Locate the cell with the specified text and output its (X, Y) center coordinate. 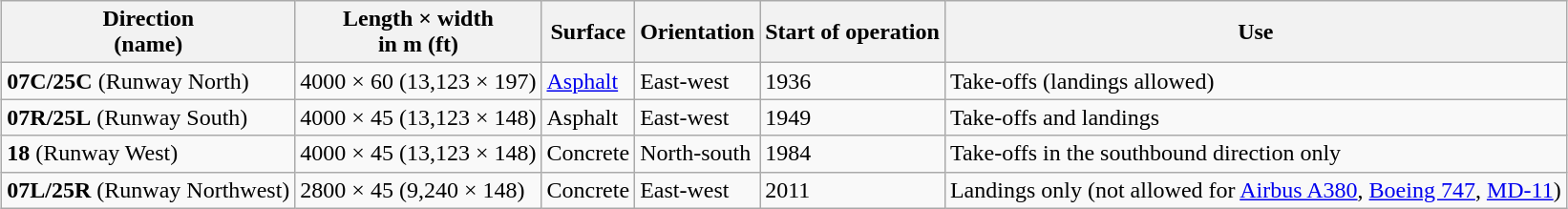
North-south (697, 154)
07C/25C (Runway North) (149, 81)
2800 × 45 (9,240 × 148) (418, 190)
Start of operation (853, 32)
2011 (853, 190)
1949 (853, 117)
07R/25L (Runway South) (149, 117)
Take-offs and landings (1255, 117)
4000 × 60 (13,123 × 197) (418, 81)
Use (1255, 32)
Surface (588, 32)
1984 (853, 154)
Orientation (697, 32)
Landings only (not allowed for Airbus A380, Boeing 747, MD-11) (1255, 190)
Length × widthin m (ft) (418, 32)
Take-offs in the southbound direction only (1255, 154)
07L/25R (Runway Northwest) (149, 190)
1936 (853, 81)
18 (Runway West) (149, 154)
Take-offs (landings allowed) (1255, 81)
Direction (name) (149, 32)
